Search for the cell housing the specified text and yield its [X, Y] center coordinate. 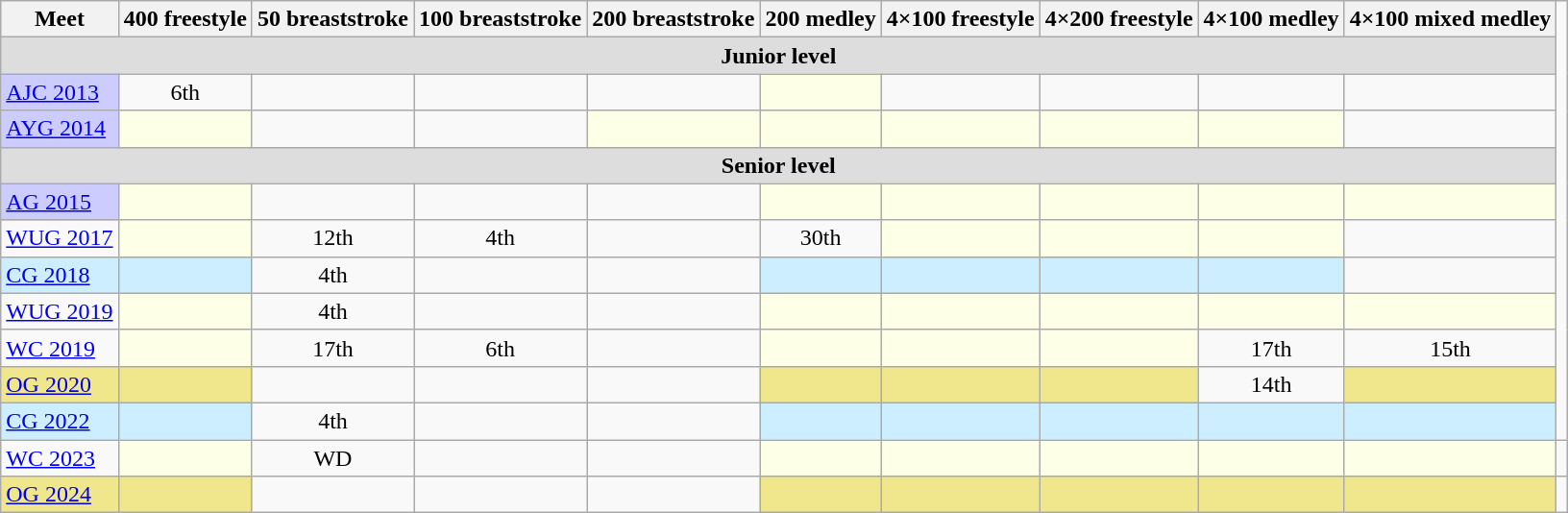
WC 2019 [60, 348]
WUG 2019 [60, 311]
12th [332, 238]
CG 2022 [60, 421]
OG 2024 [60, 495]
CG 2018 [60, 275]
4×100 mixed medley [1451, 19]
OG 2020 [60, 384]
30th [821, 238]
4×200 freestyle [1118, 19]
200 medley [821, 19]
Meet [60, 19]
50 breaststroke [332, 19]
400 freestyle [184, 19]
WC 2023 [60, 458]
AJC 2013 [60, 92]
WD [332, 458]
AG 2015 [60, 202]
200 breaststroke [674, 19]
4×100 medley [1271, 19]
Junior level [778, 56]
100 breaststroke [501, 19]
15th [1451, 348]
WUG 2017 [60, 238]
AYG 2014 [60, 129]
Senior level [778, 165]
4×100 freestyle [961, 19]
14th [1271, 384]
